Pinpoint the cell where the given text exists, returning its [x, y] midpoint coordinate. 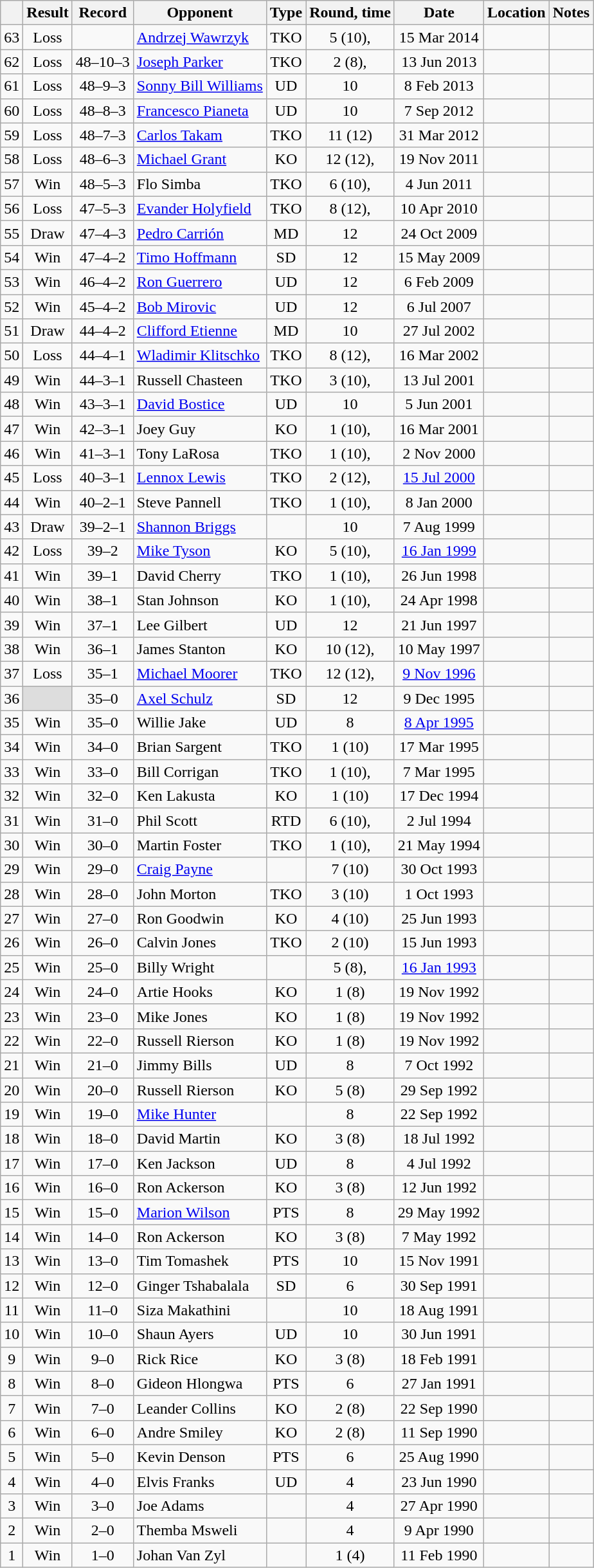
Billy Wright [199, 967]
Michael Moorer [199, 673]
30 [12, 845]
46–4–2 [103, 282]
25–0 [103, 967]
Bill Corrigan [199, 772]
19 Nov 2011 [438, 160]
Rick Rice [199, 1359]
47–5–3 [103, 208]
18 [12, 1139]
11 Sep 1990 [438, 1432]
59 [12, 135]
Willie Jake [199, 723]
47–4–3 [103, 233]
23–0 [103, 1016]
16 [12, 1188]
7–0 [103, 1408]
Marion Wilson [199, 1212]
15 [12, 1212]
26 Jun 1998 [438, 576]
7 [12, 1408]
Themba Msweli [199, 1531]
26–0 [103, 943]
Ken Jackson [199, 1163]
Martin Foster [199, 845]
9 [12, 1359]
25 Aug 1990 [438, 1457]
Shaun Ayers [199, 1335]
22–0 [103, 1041]
2 [12, 1531]
29 May 1992 [438, 1212]
31–0 [103, 821]
37–1 [103, 624]
Johan Van Zyl [199, 1555]
15–0 [103, 1212]
34 [12, 747]
Artie Hooks [199, 992]
6 Feb 2009 [438, 282]
7 Mar 1995 [438, 772]
John Morton [199, 894]
11 [12, 1310]
Axel Schulz [199, 698]
48–8–3 [103, 111]
40 [12, 600]
22 Sep 1990 [438, 1408]
Location [516, 13]
15 May 2009 [438, 257]
27 Jul 2002 [438, 331]
RTD [285, 821]
6 Jul 2007 [438, 307]
2 Jul 1994 [438, 821]
Tim Tomashek [199, 1261]
5 Jun 2001 [438, 405]
11 (12) [350, 135]
45–4–2 [103, 307]
29 Sep 1992 [438, 1090]
7 May 1992 [438, 1237]
Sonny Bill Williams [199, 86]
17 [12, 1163]
27 Apr 1990 [438, 1506]
4 Jun 2011 [438, 184]
16 Jan 1999 [438, 551]
Joey Guy [199, 429]
21 [12, 1065]
38–1 [103, 600]
53 [12, 282]
5 (8) [350, 1090]
15 Jul 2000 [438, 478]
35–1 [103, 673]
34–0 [103, 747]
39–2–1 [103, 527]
Shannon Briggs [199, 527]
Kevin Denson [199, 1457]
12 Jun 1992 [438, 1188]
48–7–3 [103, 135]
22 Sep 1992 [438, 1115]
Phil Scott [199, 821]
36–1 [103, 649]
Result [48, 13]
10 Apr 2010 [438, 208]
41–3–1 [103, 453]
3 (10) [350, 894]
David Martin [199, 1139]
Andrzej Wawrzyk [199, 37]
5 [12, 1457]
Tony LaRosa [199, 453]
18 Jul 1992 [438, 1139]
Ginger Tshabalala [199, 1286]
13–0 [103, 1261]
28 [12, 894]
10–0 [103, 1335]
20–0 [103, 1090]
27 Jan 1991 [438, 1383]
42 [12, 551]
1 (4) [350, 1555]
44 [12, 502]
8 Jan 2000 [438, 502]
25 [12, 967]
40–3–1 [103, 478]
48–9–3 [103, 86]
Type [285, 13]
33 [12, 772]
44–3–1 [103, 380]
13 Jul 2001 [438, 380]
Mike Tyson [199, 551]
13 [12, 1261]
David Bostice [199, 405]
1 [12, 1555]
16 Jan 1993 [438, 967]
5–0 [103, 1457]
Lennox Lewis [199, 478]
40–2–1 [103, 502]
56 [12, 208]
5 (8), [350, 967]
25 Jun 1993 [438, 918]
Siza Makathini [199, 1310]
30 Jun 1991 [438, 1335]
24 Oct 2009 [438, 233]
Flo Simba [199, 184]
11–0 [103, 1310]
2 (12), [350, 478]
Record [103, 13]
6–0 [103, 1432]
10 (12), [350, 649]
Evander Holyfield [199, 208]
31 [12, 821]
39–2 [103, 551]
James Stanton [199, 649]
29–0 [103, 870]
30 Sep 1991 [438, 1286]
45 [12, 478]
Brian Sargent [199, 747]
48–6–3 [103, 160]
27 [12, 918]
11 Feb 1990 [438, 1555]
Notes [571, 13]
14–0 [103, 1237]
27–0 [103, 918]
7 Oct 1992 [438, 1065]
8 Feb 2013 [438, 86]
17 Mar 1995 [438, 747]
Ken Lakusta [199, 796]
46 [12, 453]
17 Dec 1994 [438, 796]
21 May 1994 [438, 845]
4 Jul 1992 [438, 1163]
1–0 [103, 1555]
43 [12, 527]
62 [12, 62]
7 Aug 1999 [438, 527]
Francesco Pianeta [199, 111]
Elvis Franks [199, 1481]
Stan Johnson [199, 600]
8 Apr 1995 [438, 723]
26 [12, 943]
30–0 [103, 845]
3–0 [103, 1506]
32–0 [103, 796]
7 (10) [350, 870]
29 [12, 870]
15 Mar 2014 [438, 37]
9–0 [103, 1359]
39 [12, 624]
9 Dec 1995 [438, 698]
Russell Chasteen [199, 380]
Mike Jones [199, 1016]
24 Apr 1998 [438, 600]
1 Oct 1993 [438, 894]
49 [12, 380]
15 Jun 1993 [438, 943]
57 [12, 184]
21–0 [103, 1065]
16 Mar 2001 [438, 429]
58 [12, 160]
36 [12, 698]
44–4–2 [103, 331]
Gideon Hlongwa [199, 1383]
48 [12, 405]
Andre Smiley [199, 1432]
18 Aug 1991 [438, 1310]
48–5–3 [103, 184]
54 [12, 257]
31 Mar 2012 [438, 135]
4–0 [103, 1481]
38 [12, 649]
41 [12, 576]
23 Jun 1990 [438, 1481]
61 [12, 86]
44–4–1 [103, 356]
Steve Pannell [199, 502]
Date [438, 13]
Round, time [350, 13]
David Cherry [199, 576]
Joseph Parker [199, 62]
16–0 [103, 1188]
23 [12, 1016]
30 Oct 1993 [438, 870]
22 [12, 1041]
39–1 [103, 576]
43–3–1 [103, 405]
51 [12, 331]
13 Jun 2013 [438, 62]
18 Feb 1991 [438, 1359]
Jimmy Bills [199, 1065]
60 [12, 111]
Lee Gilbert [199, 624]
Opponent [199, 13]
47–4–2 [103, 257]
17–0 [103, 1163]
33–0 [103, 772]
35 [12, 723]
8–0 [103, 1383]
3 [12, 1506]
2 Nov 2000 [438, 453]
15 Nov 1991 [438, 1261]
63 [12, 37]
19 [12, 1115]
2–0 [103, 1531]
55 [12, 233]
Bob Mirovic [199, 307]
Clifford Etienne [199, 331]
24–0 [103, 992]
47 [12, 429]
Calvin Jones [199, 943]
20 [12, 1090]
4 (10) [350, 918]
Wladimir Klitschko [199, 356]
Pedro Carrión [199, 233]
14 [12, 1237]
48–10–3 [103, 62]
Leander Collins [199, 1408]
9 Nov 1996 [438, 673]
52 [12, 307]
12–0 [103, 1286]
21 Jun 1997 [438, 624]
Carlos Takam [199, 135]
16 Mar 2002 [438, 356]
24 [12, 992]
28–0 [103, 894]
9 Apr 1990 [438, 1531]
7 Sep 2012 [438, 111]
Mike Hunter [199, 1115]
18–0 [103, 1139]
Ron Guerrero [199, 282]
Timo Hoffmann [199, 257]
Craig Payne [199, 870]
32 [12, 796]
42–3–1 [103, 429]
Ron Goodwin [199, 918]
Joe Adams [199, 1506]
50 [12, 356]
10 May 1997 [438, 649]
19–0 [103, 1115]
2 (10) [350, 943]
Michael Grant [199, 160]
37 [12, 673]
3 (10), [350, 380]
2 (8), [350, 62]
